For the text-containing cell, return its midpoint in (x, y) coordinate format. 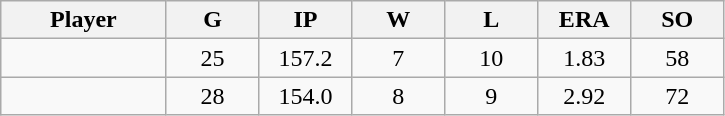
154.0 (306, 96)
ERA (584, 20)
IP (306, 20)
1.83 (584, 58)
SO (678, 20)
G (212, 20)
8 (398, 96)
Player (84, 20)
2.92 (584, 96)
25 (212, 58)
28 (212, 96)
157.2 (306, 58)
58 (678, 58)
9 (492, 96)
7 (398, 58)
72 (678, 96)
10 (492, 58)
L (492, 20)
W (398, 20)
